Extract the (X, Y) coordinate from the center of the cell holding the provided text.  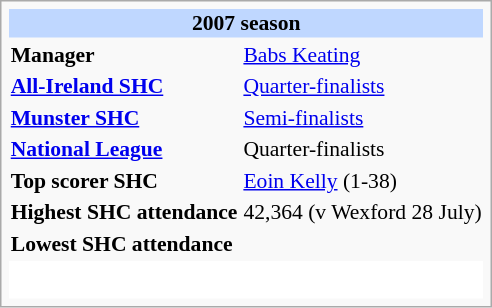
Lowest SHC attendance (124, 243)
2007 season (246, 23)
Top scorer SHC (124, 180)
Munster SHC (124, 117)
National League (124, 149)
Babs Keating (362, 54)
Manager (124, 54)
Eoin Kelly (1-38) (362, 180)
Semi-finalists (362, 117)
All-Ireland SHC (124, 86)
42,364 (v Wexford 28 July) (362, 212)
Highest SHC attendance (124, 212)
